For the text-containing cell, return its midpoint in [x, y] coordinate format. 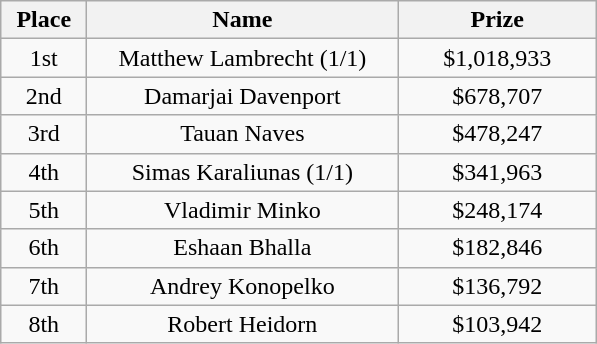
Eshaan Bhalla [242, 248]
$103,942 [498, 324]
Prize [498, 20]
Simas Karaliunas (1/1) [242, 172]
$1,018,933 [498, 58]
Damarjai Davenport [242, 96]
$478,247 [498, 134]
1st [44, 58]
8th [44, 324]
6th [44, 248]
$182,846 [498, 248]
3rd [44, 134]
Name [242, 20]
$136,792 [498, 286]
Place [44, 20]
$341,963 [498, 172]
Vladimir Minko [242, 210]
Andrey Konopelko [242, 286]
Tauan Naves [242, 134]
4th [44, 172]
Matthew Lambrecht (1/1) [242, 58]
$678,707 [498, 96]
$248,174 [498, 210]
5th [44, 210]
Robert Heidorn [242, 324]
7th [44, 286]
2nd [44, 96]
